Scan for the cell matching the given text and deliver its [X, Y] coordinate at center. 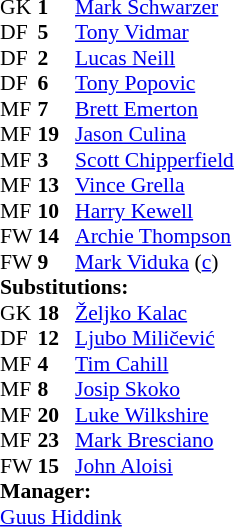
9 [57, 262]
Archie Thompson [154, 237]
Substitutions: [117, 287]
23 [57, 441]
15 [57, 466]
Scott Chipperfield [154, 160]
7 [57, 109]
Luke Wilkshire [154, 415]
Harry Kewell [154, 211]
4 [57, 364]
Manager: [117, 491]
Ljubo Miličević [154, 339]
6 [57, 83]
5 [57, 33]
Brett Emerton [154, 109]
13 [57, 185]
John Aloisi [154, 466]
Josip Skoko [154, 389]
12 [57, 339]
2 [57, 58]
GK [19, 313]
Lucas Neill [154, 58]
3 [57, 160]
14 [57, 237]
10 [57, 211]
Vince Grella [154, 185]
Tony Popovic [154, 83]
Tony Vidmar [154, 33]
Željko Kalac [154, 313]
19 [57, 135]
8 [57, 389]
18 [57, 313]
Tim Cahill [154, 364]
Jason Culina [154, 135]
Mark Viduka (c) [154, 262]
20 [57, 415]
Mark Bresciano [154, 441]
